Return [X, Y] of the center of cell containing provided text 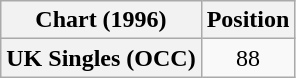
UK Singles (OCC) [101, 58]
Chart (1996) [101, 20]
Position [248, 20]
88 [248, 58]
